Scan for the cell matching the given text and deliver its [X, Y] coordinate at center. 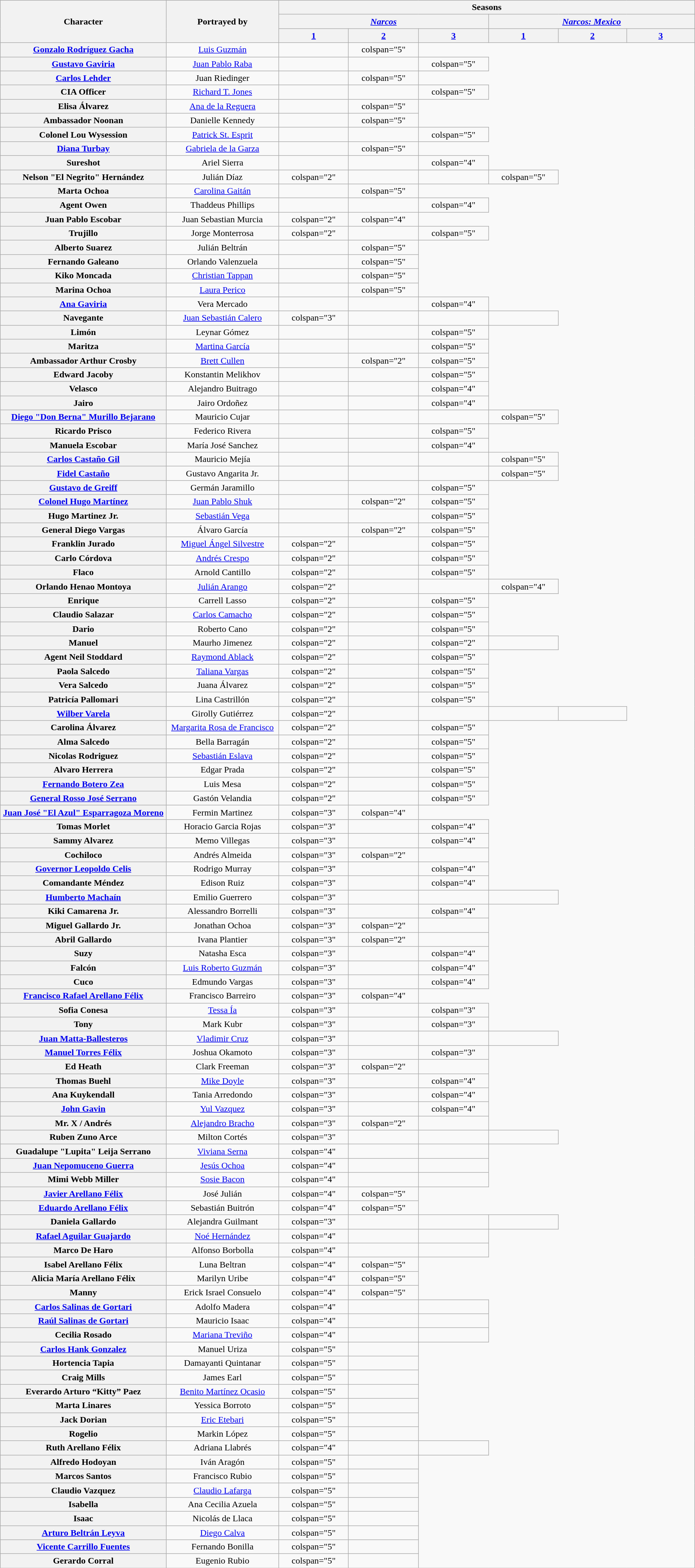
Agent Owen [83, 205]
James Earl [223, 1377]
Dario [83, 629]
Alma Salcedo [83, 742]
Erick Israel Consuelo [223, 1292]
Jack Dorian [83, 1420]
Ana Cecilia Azuela [223, 1504]
Nelson "El Negrito" Hernández [83, 177]
Alicia María Arellano Félix [83, 1278]
Diego Calva [223, 1533]
Carlos Hank Gonzalez [83, 1349]
Fidel Castaño [83, 473]
Sebastián Vega [223, 516]
Tony [83, 1024]
Konstantin Melikhov [223, 374]
Álvaro García [223, 530]
Edward Jacoby [83, 374]
Agent Neil Stoddard [83, 657]
Narcos [384, 22]
Andrés Almeida [223, 854]
Juan Pablo Shuk [223, 502]
Jesús Ochoa [223, 1165]
Andrés Crespo [223, 558]
Horacio Garcia Rojas [223, 826]
Diego "Don Berna" Murillo Bejarano [83, 417]
Isabel Arellano Félix [83, 1264]
Navegante [83, 318]
Juan José "El Azul" Esparragoza Moreno [83, 812]
Javier Arellano Félix [83, 1194]
Ruth Arellano Félix [83, 1448]
Gustavo Angarita Jr. [223, 473]
Juan Riedinger [223, 78]
Tomas Morlet [83, 826]
Mr. X / Andrés [83, 1123]
Mariana Treviño [223, 1335]
Taliana Vargas [223, 671]
Richard T. Jones [223, 92]
Jorge Monterrosa [223, 233]
Carolina Gaitán [223, 191]
Maritza [83, 346]
Fernando Bonilla [223, 1547]
Wilber Varela [83, 714]
Mike Doyle [223, 1081]
Marina Ochoa [83, 290]
Gabriela de la Garza [223, 148]
Colonel Lou Wysession [83, 134]
General Rosso José Serrano [83, 798]
Governor Leopoldo Celis [83, 869]
Marta Ochoa [83, 191]
Milton Cortés [223, 1137]
Gonzalo Rodríguez Gacha [83, 50]
Lina Castrillón [223, 699]
Margarita Rosa de Francisco [223, 728]
Tania Arredondo [223, 1095]
Adolfo Madera [223, 1306]
Leynar Gómez [223, 332]
Alvaro Herrera [83, 770]
Patricía Pallomari [83, 699]
Carlos Salinas de Gortari [83, 1306]
Tessa Ía [223, 1010]
Roberto Cano [223, 629]
Velasco [83, 388]
Sebastián Eslava [223, 756]
Vladimir Cruz [223, 1038]
Abril Gallardo [83, 939]
Vicente Carrillo Fuentes [83, 1547]
Cecilia Rosado [83, 1335]
Sammy Alvarez [83, 840]
Alejandro Bracho [223, 1123]
Guadalupe "Lupita" Leija Serrano [83, 1151]
Cuco [83, 982]
Eduardo Arellano Félix [83, 1208]
Julián Beltrán [223, 247]
Carlo Córdova [83, 558]
José Julián [223, 1194]
Ambassador Arthur Crosby [83, 360]
Damayanti Quintanar [223, 1363]
Raúl Salinas de Gortari [83, 1321]
Rafael Aguilar Guajardo [83, 1236]
Arnold Cantillo [223, 572]
Jairo [83, 403]
Noé Hernández [223, 1236]
Julián Arango [223, 586]
Paola Salcedo [83, 671]
Mauricio Cujar [223, 417]
Isabella [83, 1504]
Gustavo Gaviria [83, 64]
Juan Sebastian Murcia [223, 219]
Mimi Webb Miller [83, 1180]
Luis Guzmán [223, 50]
Raymond Ablack [223, 657]
Trujillo [83, 233]
John Gavin [83, 1109]
Manny [83, 1292]
Gastón Velandia [223, 798]
Suzy [83, 954]
Juan Nepomuceno Guerra [83, 1165]
Alberto Suarez [83, 247]
Mauricio Isaac [223, 1321]
Marta Linares [83, 1405]
Fernando Botero Zea [83, 784]
Comandante Méndez [83, 883]
Francisco Rafael Arellano Félix [83, 996]
CIA Officer [83, 92]
Ricardo Prisco [83, 431]
Edison Ruiz [223, 883]
Marco De Haro [83, 1250]
María José Sanchez [223, 445]
Federico Rivera [223, 431]
Claudio Lafarga [223, 1490]
Mauricio Mejía [223, 459]
Luis Mesa [223, 784]
Ariel Sierra [223, 163]
Juan Sebastián Calero [223, 318]
Carolina Álvarez [83, 728]
Ana de la Reguera [223, 106]
Miguel Ángel Silvestre [223, 544]
Thomas Buehl [83, 1081]
Colonel Hugo Martínez [83, 502]
Patrick St. Esprit [223, 134]
Alejandro Buitrago [223, 388]
Laura Perico [223, 290]
Markin López [223, 1434]
Carlos Castaño Gil [83, 459]
Kiko Moncada [83, 276]
Sureshot [83, 163]
Sosie Bacon [223, 1180]
Ed Heath [83, 1066]
Nicolas Rodriguez [83, 756]
Gerardo Corral [83, 1561]
Francisco Rubio [223, 1476]
Marilyn Uribe [223, 1278]
Luna Beltran [223, 1264]
Manuel Uriza [223, 1349]
Marcos Santos [83, 1476]
Claudio Salazar [83, 614]
Ana Gaviria [83, 304]
Jairo Ordoñez [223, 403]
Thaddeus Phillips [223, 205]
Eric Etebari [223, 1420]
Orlando Henao Montoya [83, 586]
Isaac [83, 1518]
Natasha Esca [223, 954]
Craig Mills [83, 1377]
Emilio Guerrero [223, 897]
Flaco [83, 572]
Ivana Plantier [223, 939]
Arturo Beltrán Leyva [83, 1533]
Manuel [83, 643]
Humberto Machaín [83, 897]
Manuel Torres Félix [83, 1052]
Sofia Conesa [83, 1010]
Juan Matta-Ballesteros [83, 1038]
Portrayed by [223, 22]
Gustavo de Greiff [83, 488]
General Diego Vargas [83, 530]
Manuela Escobar [83, 445]
Jonathan Ochoa [223, 925]
Fernando Galeano [83, 262]
Edgar Prada [223, 770]
Juan Pablo Escobar [83, 219]
Limón [83, 332]
Benito Martínez Ocasio [223, 1391]
Seasons [487, 7]
Brett Cullen [223, 360]
Fermin Martinez [223, 812]
Diana Turbay [83, 148]
Viviana Serna [223, 1151]
Carlos Lehder [83, 78]
Francisco Barreiro [223, 996]
Cochiloco [83, 854]
Ambassador Noonan [83, 120]
Mark Kubr [223, 1024]
Danielle Kennedy [223, 120]
Daniela Gallardo [83, 1222]
Christian Tappan [223, 276]
Ruben Zuno Arce [83, 1137]
Maurho Jimenez [223, 643]
Alfredo Hodoyan [83, 1462]
Franklin Jurado [83, 544]
Julián Díaz [223, 177]
Adriana Llabrés [223, 1448]
Martina García [223, 346]
Narcos: Mexico [592, 22]
Edmundo Vargas [223, 982]
Girolly Gutiérrez [223, 714]
Hugo Martinez Jr. [83, 516]
Orlando Valenzuela [223, 262]
Claudio Vazquez [83, 1490]
Juan Pablo Raba [223, 64]
Miguel Gallardo Jr. [83, 925]
Character [83, 22]
Vera Mercado [223, 304]
Sebastián Buitrón [223, 1208]
Eugenio Rubio [223, 1561]
Juana Álvarez [223, 685]
Iván Aragón [223, 1462]
Memo Villegas [223, 840]
Carrell Lasso [223, 600]
Vera Salcedo [83, 685]
Kiki Camarena Jr. [83, 911]
Joshua Okamoto [223, 1052]
Falcón [83, 968]
Alfonso Borbolla [223, 1250]
Carlos Camacho [223, 614]
Clark Freeman [223, 1066]
Rodrigo Murray [223, 869]
Yul Vazquez [223, 1109]
Nicolás de Llaca [223, 1518]
Enrique [83, 600]
Elisa Álvarez [83, 106]
Hortencia Tapia [83, 1363]
Rogelio [83, 1434]
Luis Roberto Guzmán [223, 968]
Germán Jaramillo [223, 488]
Alessandro Borrelli [223, 911]
Everardo Arturo “Kitty” Paez [83, 1391]
Bella Barragán [223, 742]
Alejandra Guilmant [223, 1222]
Yessica Borroto [223, 1405]
Ana Kuykendall [83, 1095]
